Provide the (X, Y) coordinate of the cell's center where the given text is located.  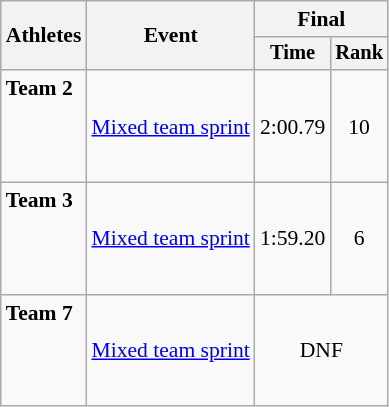
Athletes (44, 36)
2:00.79 (292, 126)
1:59.20 (292, 239)
Event (170, 36)
6 (359, 239)
Team 3 (44, 239)
Final (322, 19)
Time (292, 54)
DNF (322, 351)
Team 2 (44, 126)
Rank (359, 54)
Team 7 (44, 351)
10 (359, 126)
